Extract the (x, y) coordinate from the center of the cell holding the provided text.  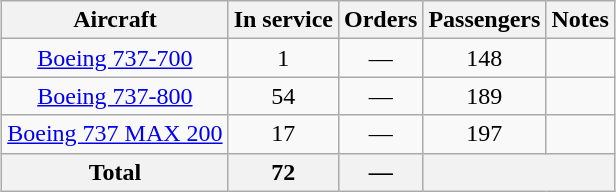
148 (484, 58)
189 (484, 96)
Orders (380, 20)
54 (283, 96)
Boeing 737-800 (115, 96)
Boeing 737 MAX 200 (115, 134)
1 (283, 58)
In service (283, 20)
197 (484, 134)
Aircraft (115, 20)
Passengers (484, 20)
Notes (580, 20)
Boeing 737-700 (115, 58)
Total (115, 172)
17 (283, 134)
72 (283, 172)
